Identify which cell holds the provided text, then report its (x, y) central coordinate. 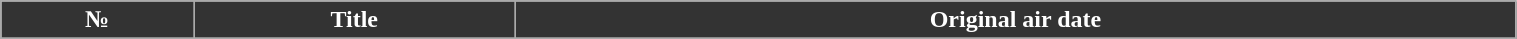
Title (354, 20)
Original air date (1016, 20)
№ (98, 20)
